From the cell containing the given text, extract its center point as [X, Y] coordinate. 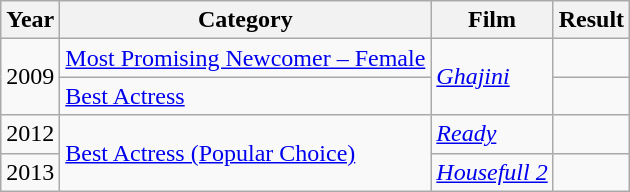
2012 [30, 134]
Ghajini [492, 77]
Best Actress (Popular Choice) [246, 153]
Film [492, 20]
Housefull 2 [492, 172]
2013 [30, 172]
Ready [492, 134]
2009 [30, 77]
Year [30, 20]
Result [591, 20]
Best Actress [246, 96]
Category [246, 20]
Most Promising Newcomer – Female [246, 58]
